Return [x, y] of the center of cell containing provided text 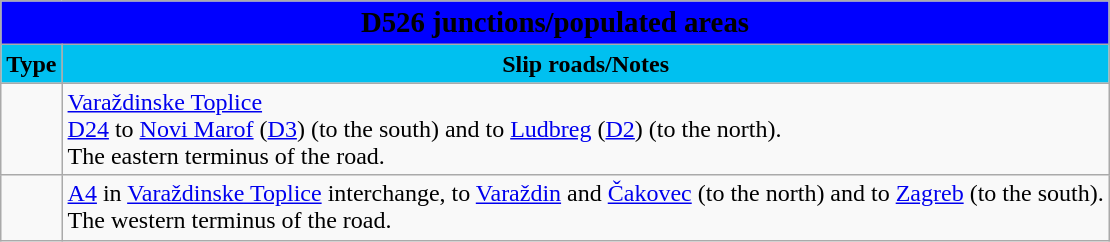
A4 in Varaždinske Toplice interchange, to Varaždin and Čakovec (to the north) and to Zagreb (to the south).The western terminus of the road. [586, 208]
Varaždinske Toplice D24 to Novi Marof (D3) (to the south) and to Ludbreg (D2) (to the north).The eastern terminus of the road. [586, 129]
Type [32, 64]
D526 junctions/populated areas [555, 23]
Slip roads/Notes [586, 64]
